Scan for the cell matching the given text and deliver its (X, Y) coordinate at center. 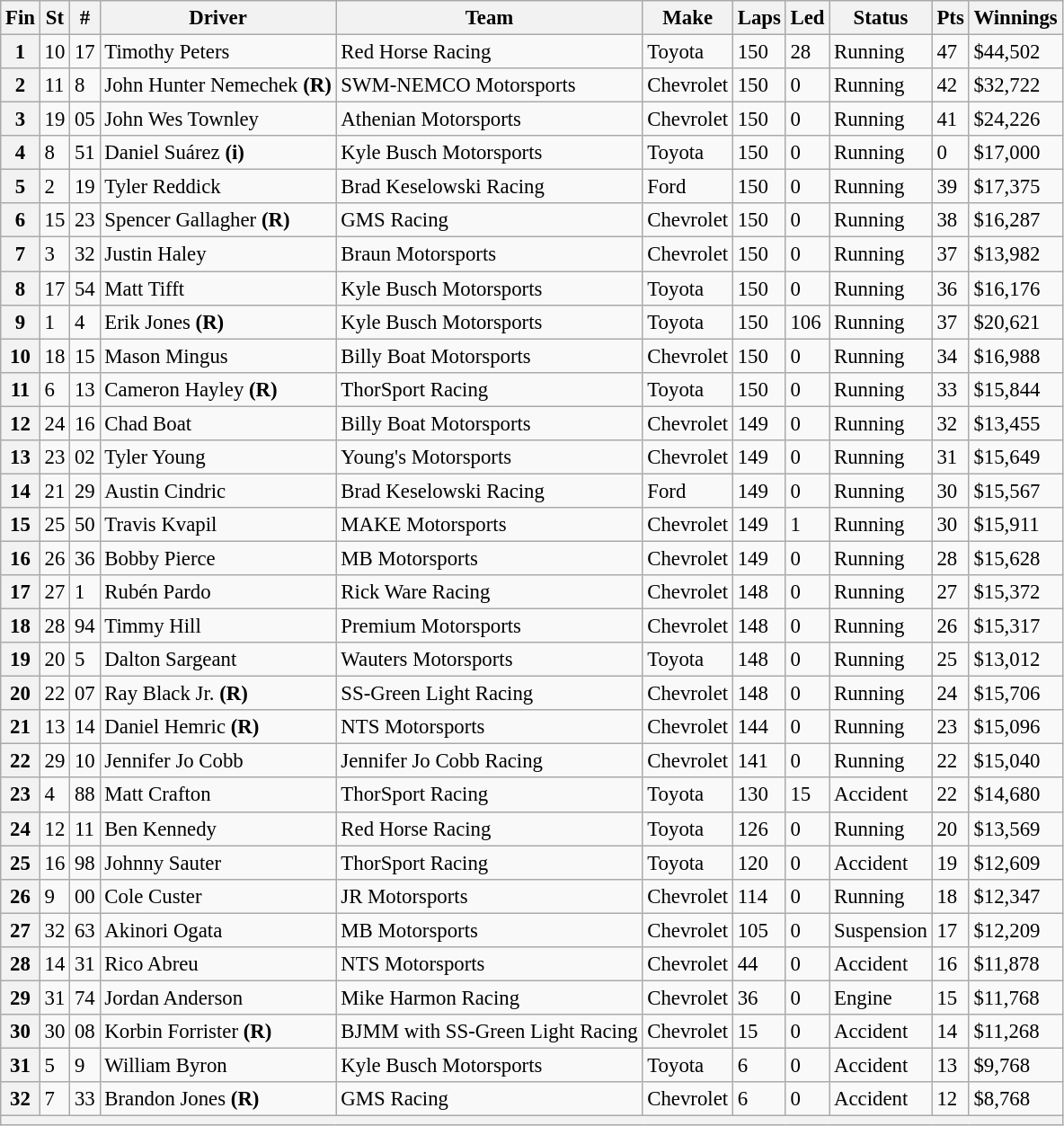
50 (84, 525)
114 (758, 896)
05 (84, 120)
105 (758, 930)
Jennifer Jo Cobb (217, 761)
Driver (217, 18)
Rubén Pardo (217, 592)
Cole Custer (217, 896)
$11,768 (1015, 997)
$13,982 (1015, 254)
41 (951, 120)
JR Motorsports (489, 896)
Young's Motorsports (489, 457)
Team (489, 18)
$11,878 (1015, 964)
44 (758, 964)
Justin Haley (217, 254)
$15,096 (1015, 727)
Austin Cindric (217, 491)
54 (84, 288)
42 (951, 85)
$16,988 (1015, 356)
$9,768 (1015, 1065)
Matt Crafton (217, 795)
Braun Motorsports (489, 254)
07 (84, 694)
John Wes Townley (217, 120)
Premium Motorsports (489, 626)
$11,268 (1015, 1032)
38 (951, 220)
# (84, 18)
$15,844 (1015, 389)
02 (84, 457)
126 (758, 829)
Erik Jones (R) (217, 322)
Winnings (1015, 18)
Cameron Hayley (R) (217, 389)
$14,680 (1015, 795)
Mike Harmon Racing (489, 997)
Akinori Ogata (217, 930)
39 (951, 187)
$15,372 (1015, 592)
$15,706 (1015, 694)
$15,040 (1015, 761)
$12,209 (1015, 930)
94 (84, 626)
106 (807, 322)
Timmy Hill (217, 626)
08 (84, 1032)
144 (758, 727)
Johnny Sauter (217, 863)
Jennifer Jo Cobb Racing (489, 761)
Mason Mingus (217, 356)
Athenian Motorsports (489, 120)
$32,722 (1015, 85)
Timothy Peters (217, 52)
Tyler Reddick (217, 187)
Spencer Gallagher (R) (217, 220)
Brandon Jones (R) (217, 1099)
Korbin Forrister (R) (217, 1032)
$15,911 (1015, 525)
Engine (881, 997)
SWM-NEMCO Motorsports (489, 85)
98 (84, 863)
Led (807, 18)
$15,628 (1015, 558)
47 (951, 52)
51 (84, 153)
$13,455 (1015, 423)
Travis Kvapil (217, 525)
Chad Boat (217, 423)
00 (84, 896)
Dalton Sargeant (217, 660)
Wauters Motorsports (489, 660)
63 (84, 930)
Laps (758, 18)
$15,567 (1015, 491)
Ben Kennedy (217, 829)
Ray Black Jr. (R) (217, 694)
Suspension (881, 930)
74 (84, 997)
Rico Abreu (217, 964)
Daniel Suárez (i) (217, 153)
Daniel Hemric (R) (217, 727)
Status (881, 18)
$20,621 (1015, 322)
Tyler Young (217, 457)
Jordan Anderson (217, 997)
Rick Ware Racing (489, 592)
120 (758, 863)
$12,347 (1015, 896)
$13,012 (1015, 660)
Fin (21, 18)
130 (758, 795)
$17,000 (1015, 153)
$12,609 (1015, 863)
$16,176 (1015, 288)
$16,287 (1015, 220)
SS-Green Light Racing (489, 694)
34 (951, 356)
141 (758, 761)
BJMM with SS-Green Light Racing (489, 1032)
Make (687, 18)
William Byron (217, 1065)
$24,226 (1015, 120)
$15,317 (1015, 626)
$44,502 (1015, 52)
Pts (951, 18)
$17,375 (1015, 187)
$13,569 (1015, 829)
88 (84, 795)
St (54, 18)
$15,649 (1015, 457)
John Hunter Nemechek (R) (217, 85)
$8,768 (1015, 1099)
Bobby Pierce (217, 558)
MAKE Motorsports (489, 525)
Matt Tifft (217, 288)
